Determine the [x, y] coordinate at the center of the cell enclosing the given text.  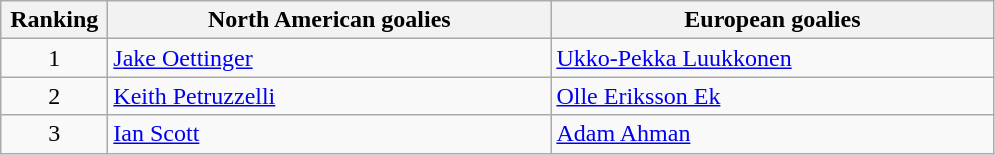
European goalies [772, 20]
Keith Petruzzelli [330, 96]
Jake Oettinger [330, 58]
3 [54, 134]
Olle Eriksson Ek [772, 96]
2 [54, 96]
Ukko-Pekka Luukkonen [772, 58]
1 [54, 58]
Ian Scott [330, 134]
North American goalies [330, 20]
Ranking [54, 20]
Adam Ahman [772, 134]
